Pinpoint the cell where the given text exists, returning its (X, Y) midpoint coordinate. 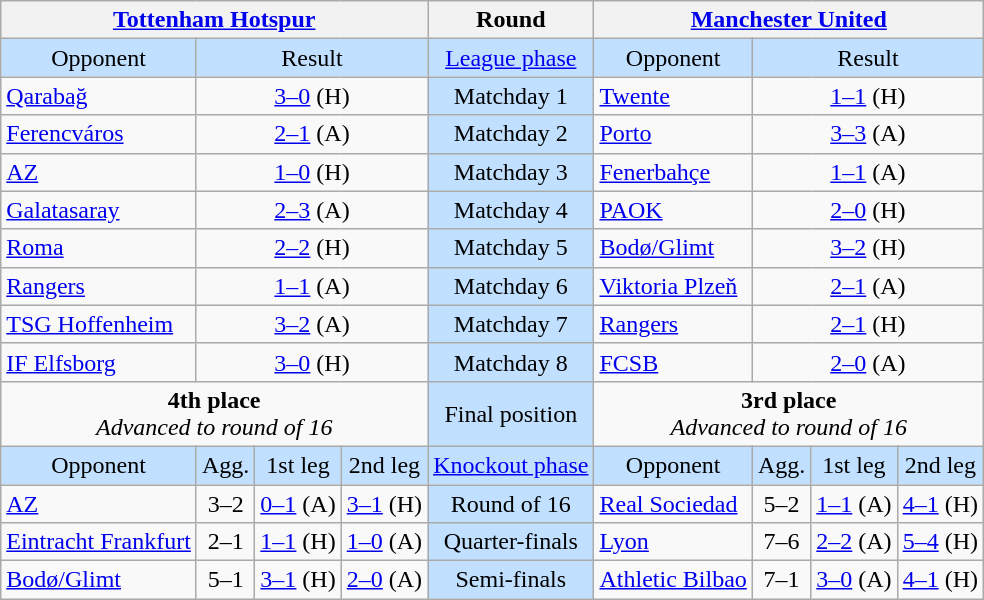
Round of 16 (511, 503)
Matchday 8 (511, 362)
Porto (673, 134)
Athletic Bilbao (673, 580)
5–1 (225, 580)
3–2 (225, 503)
TSG Hoffenheim (99, 324)
Viktoria Plzeň (673, 286)
Fenerbahçe (673, 172)
Twente (673, 96)
Lyon (673, 542)
Semi-finals (511, 580)
3–3 (A) (868, 134)
FCSB (673, 362)
Matchday 7 (511, 324)
1–0 (A) (384, 542)
2–2 (A) (854, 542)
Tottenham Hotspur (214, 20)
Matchday 1 (511, 96)
Quarter-finals (511, 542)
PAOK (673, 210)
1–0 (H) (312, 172)
IF Elfsborg (99, 362)
3–2 (A) (312, 324)
4th placeAdvanced to round of 16 (214, 414)
Final position (511, 414)
2–0 (H) (868, 210)
0–1 (A) (298, 503)
League phase (511, 58)
2–1 (225, 542)
Knockout phase (511, 465)
Matchday 4 (511, 210)
Galatasaray (99, 210)
Qarabağ (99, 96)
3–2 (H) (868, 248)
3–0 (A) (854, 580)
3rd placeAdvanced to round of 16 (789, 414)
7–6 (781, 542)
Matchday 6 (511, 286)
2–2 (H) (312, 248)
2–1 (H) (868, 324)
Matchday 5 (511, 248)
Matchday 3 (511, 172)
Manchester United (789, 20)
5–4 (H) (940, 542)
Roma (99, 248)
7–1 (781, 580)
Round (511, 20)
Real Sociedad (673, 503)
2–3 (A) (312, 210)
Matchday 2 (511, 134)
5–2 (781, 503)
Ferencváros (99, 134)
Eintracht Frankfurt (99, 542)
